Extract the [X, Y] coordinate from the center of the cell holding the provided text.  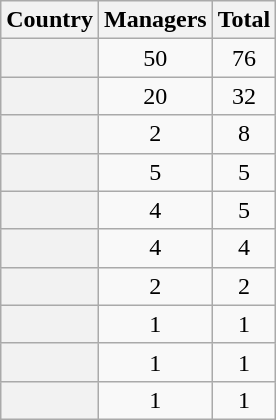
8 [244, 134]
32 [244, 96]
20 [155, 96]
50 [155, 58]
Total [244, 20]
Country [50, 20]
Managers [155, 20]
76 [244, 58]
